Identify which cell holds the provided text, then report its [x, y] central coordinate. 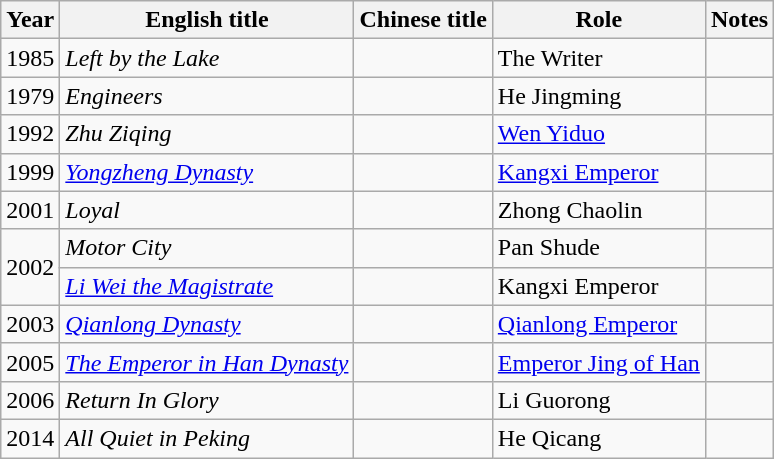
1979 [30, 96]
Motor City [207, 248]
All Quiet in Peking [207, 438]
Yongzheng Dynasty [207, 172]
2005 [30, 362]
2001 [30, 210]
Wen Yiduo [598, 134]
2014 [30, 438]
Return In Glory [207, 400]
Li Guorong [598, 400]
Qianlong Dynasty [207, 324]
Engineers [207, 96]
Pan Shude [598, 248]
Qianlong Emperor [598, 324]
The Emperor in Han Dynasty [207, 362]
Zhu Ziqing [207, 134]
Zhong Chaolin [598, 210]
Loyal [207, 210]
2006 [30, 400]
English title [207, 20]
Li Wei the Magistrate [207, 286]
The Writer [598, 58]
Notes [739, 20]
Role [598, 20]
1985 [30, 58]
Emperor Jing of Han [598, 362]
2002 [30, 267]
2003 [30, 324]
1992 [30, 134]
Year [30, 20]
1999 [30, 172]
Left by the Lake [207, 58]
He Qicang [598, 438]
Chinese title [423, 20]
He Jingming [598, 96]
